Return the [X, Y] coordinate for the center point of the cell that contains the specified text.  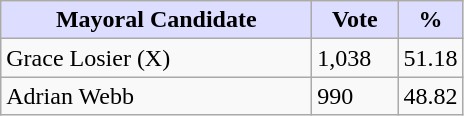
48.82 [430, 96]
Grace Losier (X) [156, 58]
Adrian Webb [156, 96]
Vote [355, 20]
51.18 [430, 58]
1,038 [355, 58]
Mayoral Candidate [156, 20]
990 [355, 96]
% [430, 20]
